Search for the cell housing the specified text and yield its [x, y] center coordinate. 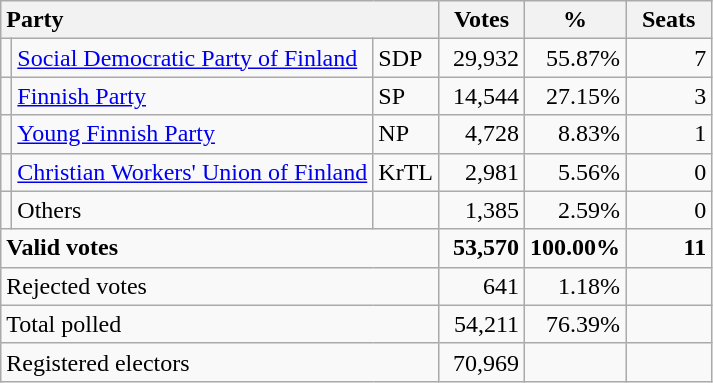
Others [192, 210]
1,385 [482, 210]
1.18% [576, 286]
Total polled [220, 324]
KrTL [406, 172]
100.00% [576, 248]
Valid votes [220, 248]
4,728 [482, 134]
Votes [482, 20]
Social Democratic Party of Finland [192, 58]
3 [669, 96]
Party [220, 20]
14,544 [482, 96]
641 [482, 286]
7 [669, 58]
Finnish Party [192, 96]
27.15% [576, 96]
Registered electors [220, 362]
8.83% [576, 134]
1 [669, 134]
2,981 [482, 172]
29,932 [482, 58]
Young Finnish Party [192, 134]
55.87% [576, 58]
11 [669, 248]
SDP [406, 58]
70,969 [482, 362]
54,211 [482, 324]
2.59% [576, 210]
Christian Workers' Union of Finland [192, 172]
SP [406, 96]
% [576, 20]
NP [406, 134]
Rejected votes [220, 286]
76.39% [576, 324]
53,570 [482, 248]
Seats [669, 20]
5.56% [576, 172]
